Scan for the cell matching the given text and deliver its (X, Y) coordinate at center. 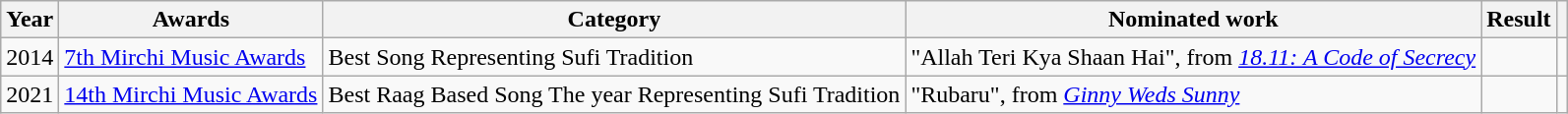
Best Song Representing Sufi Tradition (614, 57)
Result (1519, 20)
2014 (30, 57)
Year (30, 20)
Category (614, 20)
14th Mirchi Music Awards (191, 94)
2021 (30, 94)
Awards (191, 20)
Nominated work (1193, 20)
"Allah Teri Kya Shaan Hai", from 18.11: A Code of Secrecy (1193, 57)
7th Mirchi Music Awards (191, 57)
"Rubaru", from Ginny Weds Sunny (1193, 94)
Best Raag Based Song The year Representing Sufi Tradition (614, 94)
